Return (x, y) of the center of cell containing provided text 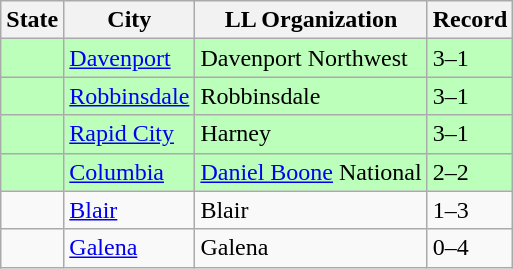
LL Organization (311, 20)
Daniel Boone National (311, 172)
Harney (311, 134)
1–3 (470, 210)
Davenport (130, 58)
2–2 (470, 172)
City (130, 20)
Record (470, 20)
State (32, 20)
Davenport Northwest (311, 58)
Columbia (130, 172)
0–4 (470, 248)
Rapid City (130, 134)
